From the cell containing the given text, extract its center point as [x, y] coordinate. 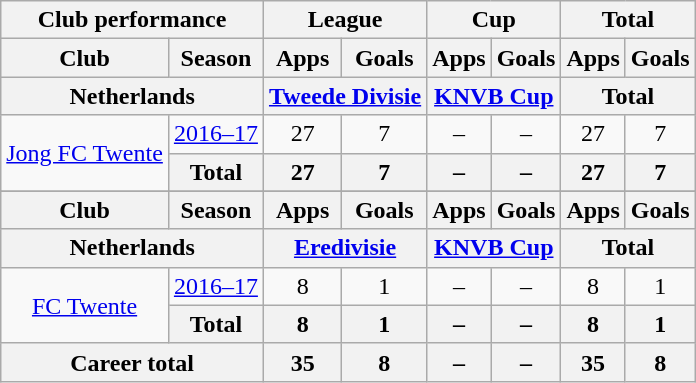
FC Twente [85, 305]
Cup [494, 20]
Eredivisie [344, 248]
Jong FC Twente [85, 153]
Club performance [132, 20]
Career total [132, 362]
Tweede Divisie [344, 96]
League [344, 20]
